Locate the cell with the specified text and output its [X, Y] center coordinate. 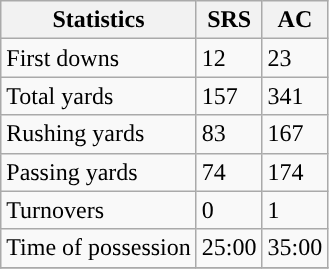
First downs [99, 58]
SRS [229, 20]
Time of possession [99, 248]
167 [295, 134]
1 [295, 210]
Statistics [99, 20]
Rushing yards [99, 134]
83 [229, 134]
0 [229, 210]
25:00 [229, 248]
157 [229, 96]
174 [295, 172]
341 [295, 96]
74 [229, 172]
Passing yards [99, 172]
12 [229, 58]
23 [295, 58]
Total yards [99, 96]
AC [295, 20]
Turnovers [99, 210]
35:00 [295, 248]
